Return the [X, Y] coordinate for the center point of the cell that contains the specified text.  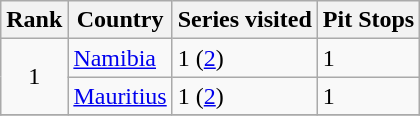
Namibia [120, 58]
Series visited [244, 20]
Country [120, 20]
Rank [34, 20]
Mauritius [120, 96]
Pit Stops [368, 20]
